Detect which cell encompasses the target text, then output its (x, y) center coordinate. 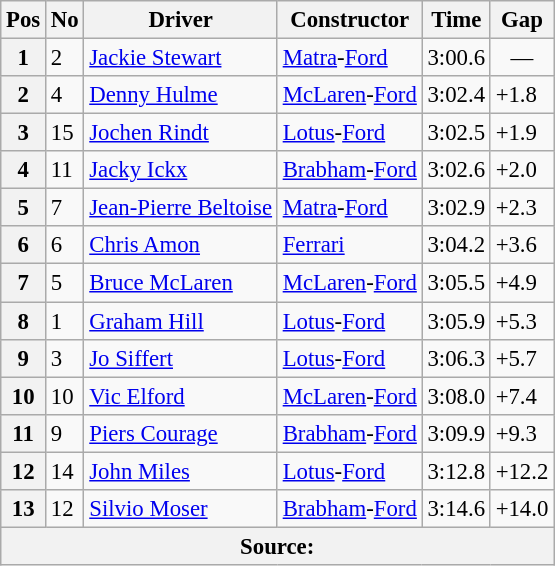
3:02.4 (456, 95)
+5.7 (522, 358)
3:05.5 (456, 283)
3:08.0 (456, 396)
Graham Hill (180, 321)
3:05.9 (456, 321)
+2.3 (522, 208)
Driver (180, 20)
3:14.6 (456, 509)
3:12.8 (456, 471)
3:00.6 (456, 58)
Ferrari (350, 245)
Jean-Pierre Beltoise (180, 208)
+1.8 (522, 95)
Denny Hulme (180, 95)
3:04.2 (456, 245)
15 (65, 133)
3:02.9 (456, 208)
Bruce McLaren (180, 283)
— (522, 58)
+4.9 (522, 283)
14 (65, 471)
Jochen Rindt (180, 133)
Vic Elford (180, 396)
Chris Amon (180, 245)
Jacky Ickx (180, 170)
Time (456, 20)
+14.0 (522, 509)
+9.3 (522, 433)
Constructor (350, 20)
John Miles (180, 471)
Silvio Moser (180, 509)
3:02.6 (456, 170)
Pos (24, 20)
3:09.9 (456, 433)
+7.4 (522, 396)
Jo Siffert (180, 358)
+3.6 (522, 245)
+12.2 (522, 471)
No (65, 20)
13 (24, 509)
+5.3 (522, 321)
8 (24, 321)
Source: (278, 546)
Jackie Stewart (180, 58)
+1.9 (522, 133)
Gap (522, 20)
Piers Courage (180, 433)
3:06.3 (456, 358)
3:02.5 (456, 133)
+2.0 (522, 170)
